Pinpoint the cell where the given text exists, returning its [X, Y] midpoint coordinate. 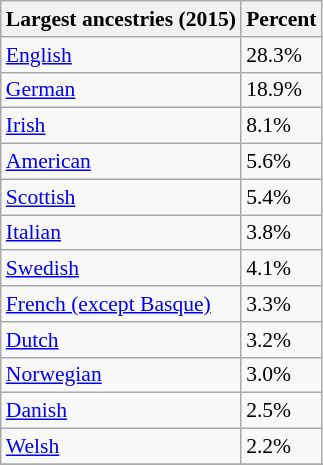
French (except Basque) [121, 304]
5.4% [281, 197]
28.3% [281, 55]
Norwegian [121, 375]
English [121, 55]
3.0% [281, 375]
Largest ancestries (2015) [121, 19]
Percent [281, 19]
4.1% [281, 269]
Scottish [121, 197]
Welsh [121, 447]
Dutch [121, 340]
Irish [121, 126]
3.2% [281, 340]
2.2% [281, 447]
2.5% [281, 411]
3.3% [281, 304]
18.9% [281, 90]
Italian [121, 233]
3.8% [281, 233]
Swedish [121, 269]
5.6% [281, 162]
American [121, 162]
Danish [121, 411]
German [121, 90]
8.1% [281, 126]
